Return (x, y) of the center of cell containing provided text 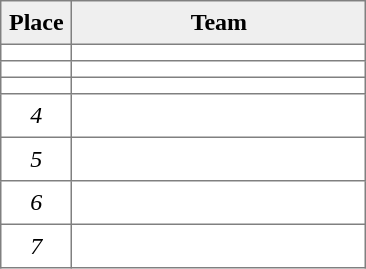
6 (36, 203)
Place (36, 23)
Team (219, 23)
4 (36, 116)
7 (36, 246)
5 (36, 159)
